Capture the cell that displays the provided text and extract its (X, Y) central coordinate. 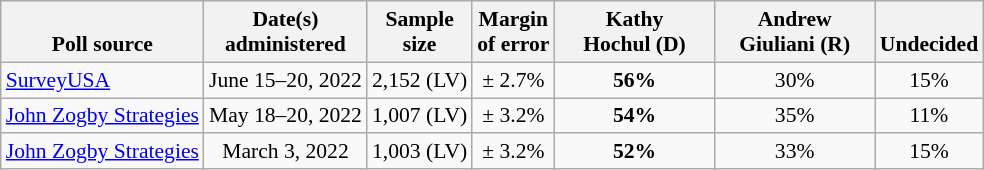
Poll source (102, 32)
30% (795, 80)
AndrewGiuliani (R) (795, 32)
Undecided (929, 32)
56% (634, 80)
2,152 (LV) (420, 80)
35% (795, 116)
1,007 (LV) (420, 116)
52% (634, 152)
Date(s)administered (286, 32)
± 2.7% (513, 80)
May 18–20, 2022 (286, 116)
KathyHochul (D) (634, 32)
Samplesize (420, 32)
SurveyUSA (102, 80)
June 15–20, 2022 (286, 80)
33% (795, 152)
1,003 (LV) (420, 152)
March 3, 2022 (286, 152)
11% (929, 116)
Marginof error (513, 32)
54% (634, 116)
